Scan for the cell matching the given text and deliver its (x, y) coordinate at center. 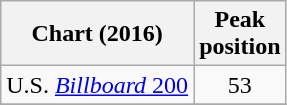
Peakposition (240, 34)
53 (240, 85)
U.S. Billboard 200 (98, 85)
Chart (2016) (98, 34)
